Determine the (x, y) coordinate at the center of the cell enclosing the given text.  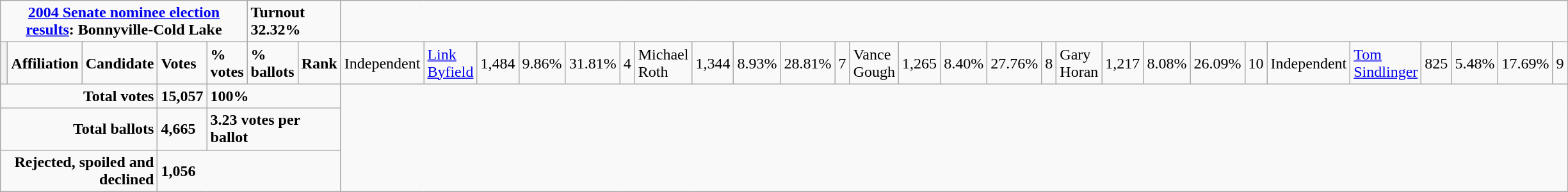
Gary Horan (1079, 63)
Tom Sindlinger (1386, 63)
9.86% (542, 63)
1,056 (249, 170)
825 (1437, 63)
Rank (319, 63)
27.76% (1014, 63)
Rejected, spoiled and declined (79, 170)
17.69% (1525, 63)
28.81% (808, 63)
8.93% (757, 63)
1,217 (1123, 63)
1,484 (498, 63)
Votes (182, 63)
4,665 (182, 129)
Michael Roth (663, 63)
15,057 (182, 96)
100% (274, 96)
31.81% (593, 63)
1,344 (713, 63)
Total ballots (79, 129)
3.23 votes per ballot (274, 129)
Vance Gough (874, 63)
4 (627, 63)
8.40% (964, 63)
9 (1560, 63)
% votes (227, 63)
% ballots (273, 63)
8.08% (1167, 63)
7 (843, 63)
Turnout 32.32% (294, 22)
26.09% (1218, 63)
Affiliation (45, 63)
1,265 (919, 63)
10 (1256, 63)
Link Byfield (451, 63)
8 (1049, 63)
2004 Senate nominee election results: Bonnyville-Cold Lake (124, 22)
Candidate (120, 63)
Total votes (79, 96)
5.48% (1475, 63)
